Output the (x, y) coordinate of the center of the cell containing the given text.  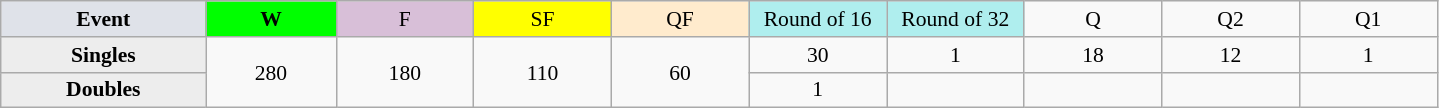
Q2 (1231, 19)
SF (543, 19)
280 (271, 72)
QF (680, 19)
Q1 (1368, 19)
Round of 16 (818, 19)
12 (1231, 55)
18 (1093, 55)
180 (405, 72)
W (271, 19)
110 (543, 72)
Doubles (104, 90)
Event (104, 19)
30 (818, 55)
Q (1093, 19)
60 (680, 72)
Round of 32 (955, 19)
F (405, 19)
Singles (104, 55)
